Output the [X, Y] coordinate of the center of the cell containing the given text.  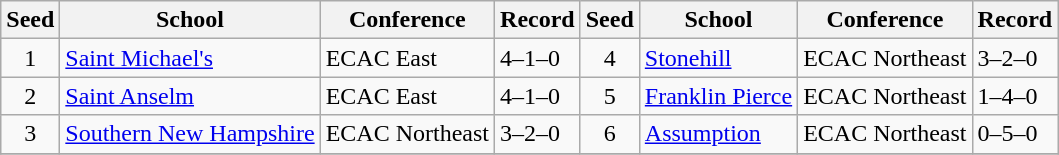
Saint Michael's [190, 58]
Franklin Pierce [718, 96]
4 [610, 58]
Saint Anselm [190, 96]
0–5–0 [1015, 134]
1 [30, 58]
5 [610, 96]
Southern New Hampshire [190, 134]
6 [610, 134]
Assumption [718, 134]
3 [30, 134]
2 [30, 96]
Stonehill [718, 58]
1–4–0 [1015, 96]
